Extract the (X, Y) coordinate from the center of the cell holding the provided text.  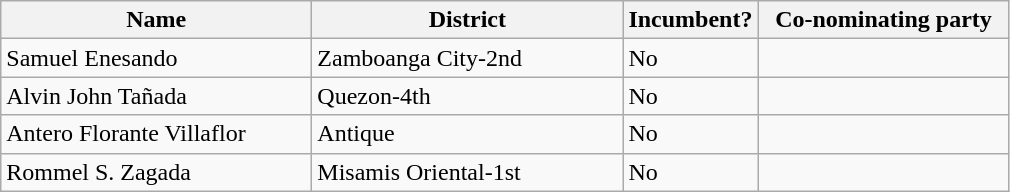
Antero Florante Villaflor (156, 134)
Antique (468, 134)
Name (156, 20)
Samuel Enesando (156, 58)
Quezon-4th (468, 96)
Zamboanga City-2nd (468, 58)
District (468, 20)
Rommel S. Zagada (156, 172)
Incumbent? (690, 20)
Misamis Oriental-1st (468, 172)
Alvin John Tañada (156, 96)
Co-nominating party (884, 20)
